Provide the (x, y) coordinate of the cell's center where the given text is located.  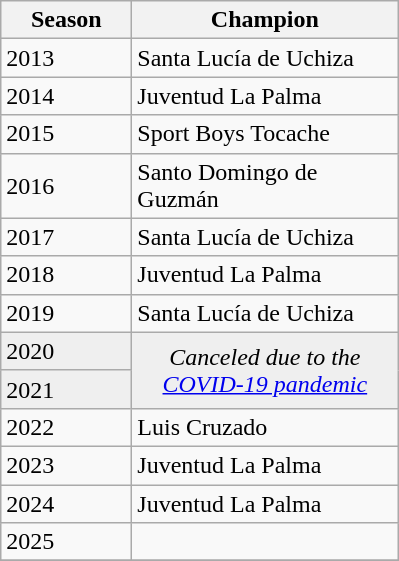
Champion (265, 20)
2014 (66, 96)
Canceled due to the COVID-19 pandemic (265, 370)
2018 (66, 275)
Santo Domingo de Guzmán (265, 186)
2024 (66, 503)
2015 (66, 134)
Season (66, 20)
2022 (66, 427)
Sport Boys Tocache (265, 134)
2021 (66, 389)
2016 (66, 186)
2020 (66, 351)
2019 (66, 313)
2013 (66, 58)
2017 (66, 237)
2023 (66, 465)
Luis Cruzado (265, 427)
2025 (66, 542)
